Capture the cell that displays the provided text and extract its [x, y] central coordinate. 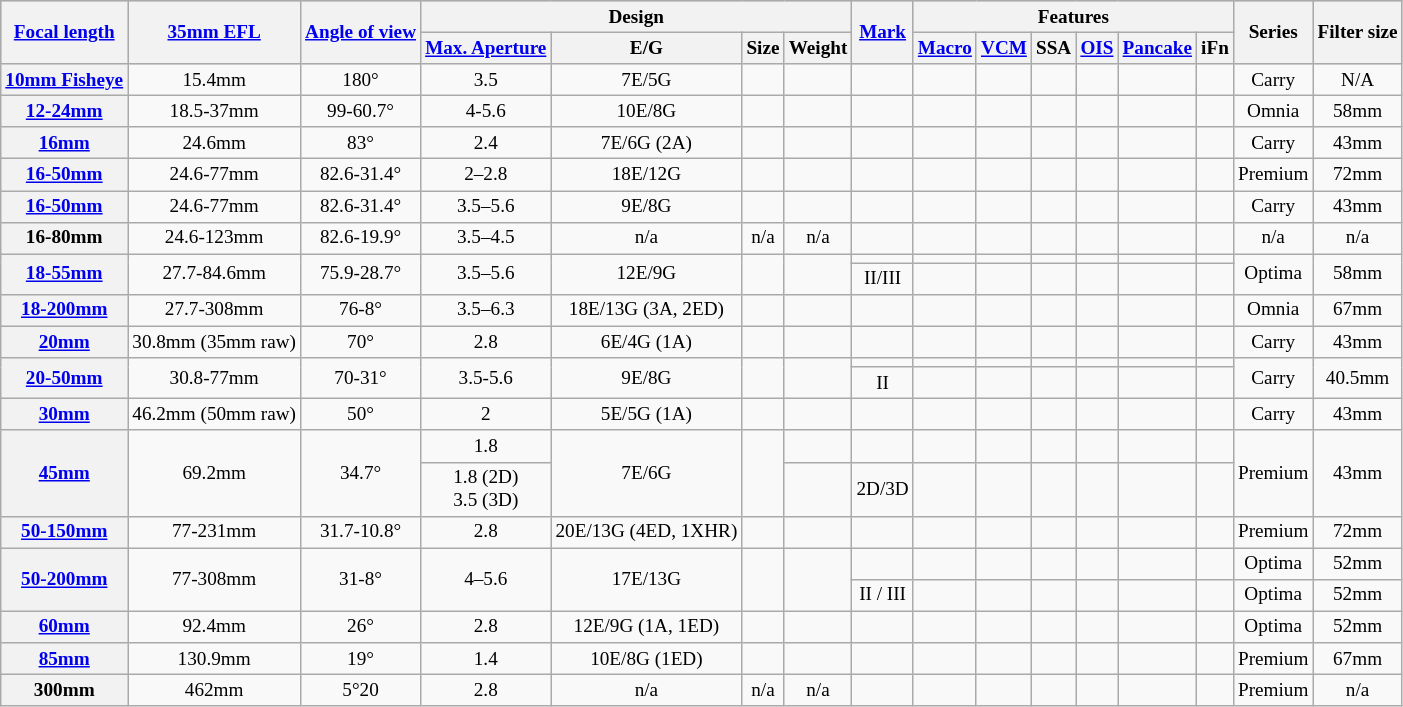
92.4mm [214, 627]
30.8-77mm [214, 378]
7E/5G [646, 80]
2 [486, 415]
70° [361, 342]
Angle of view [361, 32]
76-8° [361, 310]
462mm [214, 690]
50-150mm [64, 532]
27.7-308mm [214, 310]
35mm EFL [214, 32]
Filter size [1358, 32]
Focal length [64, 32]
85mm [64, 658]
30mm [64, 415]
2.4 [486, 143]
N/A [1358, 80]
5E/5G (1A) [646, 415]
Features [1073, 17]
30.8mm (35mm raw) [214, 342]
Mark [882, 32]
12-24mm [64, 111]
17E/13G [646, 580]
77-231mm [214, 532]
50° [361, 415]
26° [361, 627]
Pancake [1157, 48]
10mm Fisheye [64, 80]
OIS [1097, 48]
12E/9G [646, 274]
69.2mm [214, 473]
18-55mm [64, 274]
12E/9G (1A, 1ED) [646, 627]
180° [361, 80]
Series [1273, 32]
20mm [64, 342]
SSA [1053, 48]
2D/3D [882, 489]
15.4mm [214, 80]
10E/8G [646, 111]
Max. Aperture [486, 48]
Design [636, 17]
II / III [882, 595]
3.5-5.6 [486, 378]
60mm [64, 627]
II/III [882, 279]
20E/13G (4ED, 1XHR) [646, 532]
82.6-19.9° [361, 238]
31-8° [361, 580]
31.7-10.8° [361, 532]
24.6mm [214, 143]
300mm [64, 690]
7E/6G (2A) [646, 143]
99-60.7° [361, 111]
24.6-123mm [214, 238]
16mm [64, 143]
7E/6G [646, 473]
46.2mm (50mm raw) [214, 415]
II [882, 383]
18.5-37mm [214, 111]
1.8 (2D)3.5 (3D) [486, 489]
Macro [944, 48]
iFn [1216, 48]
27.7-84.6mm [214, 274]
E/G [646, 48]
1.4 [486, 658]
83° [361, 143]
3.5–4.5 [486, 238]
50-200mm [64, 580]
45mm [64, 473]
20-50mm [64, 378]
70-31° [361, 378]
Weight [818, 48]
77-308mm [214, 580]
16-80mm [64, 238]
6E/4G (1A) [646, 342]
75.9-28.7° [361, 274]
40.5mm [1358, 378]
2–2.8 [486, 175]
VCM [1004, 48]
18-200mm [64, 310]
10E/8G (1ED) [646, 658]
3.5 [486, 80]
4–5.6 [486, 580]
5°20 [361, 690]
18E/12G [646, 175]
34.7° [361, 473]
3.5–6.3 [486, 310]
130.9mm [214, 658]
19° [361, 658]
Size [763, 48]
18E/13G (3A, 2ED) [646, 310]
4-5.6 [486, 111]
1.8 [486, 446]
